Identify which cell holds the provided text, then report its [X, Y] central coordinate. 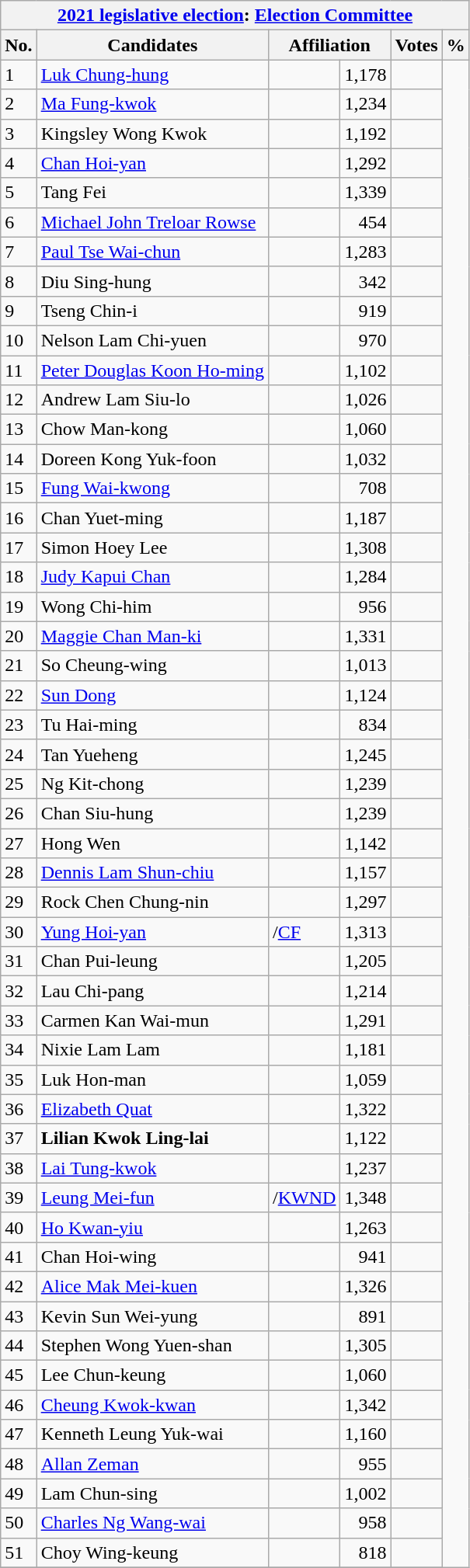
31 [19, 961]
26 [19, 813]
% [455, 45]
21 [19, 666]
Nixie Lam Lam [152, 1050]
/KWND [305, 1198]
Ma Fung-kwok [152, 104]
Leung Mei-fun [152, 1198]
Judy Kapui Chan [152, 577]
29 [19, 902]
43 [19, 1316]
Yung Hoi-yan [152, 932]
14 [19, 459]
1,059 [365, 1080]
Lau Chi-pang [152, 991]
1,297 [365, 902]
919 [365, 311]
1,245 [365, 754]
Ho Kwan-yiu [152, 1227]
Cheung Kwok-kwan [152, 1405]
Elizabeth Quat [152, 1109]
1,214 [365, 991]
32 [19, 991]
958 [365, 1523]
1,032 [365, 459]
Chan Siu-hung [152, 813]
1,160 [365, 1434]
Ng Kit-chong [152, 784]
1,192 [365, 134]
42 [19, 1286]
Lee Chun-keung [152, 1375]
Votes [416, 45]
Nelson Lam Chi-yuen [152, 340]
Michael John Treloar Rowse [152, 222]
834 [365, 725]
955 [365, 1464]
Dennis Lam Shun-chiu [152, 873]
Chow Man-kong [152, 429]
Candidates [152, 45]
No. [19, 45]
Sun Dong [152, 695]
1,292 [365, 163]
1,102 [365, 370]
1,348 [365, 1198]
/CF [305, 932]
Luk Hon-man [152, 1080]
Affiliation [329, 45]
Maggie Chan Man-ki [152, 636]
36 [19, 1109]
1,308 [365, 548]
11 [19, 370]
Doreen Kong Yuk-foon [152, 459]
30 [19, 932]
35 [19, 1080]
Diu Sing-hung [152, 281]
46 [19, 1405]
1,331 [365, 636]
1,205 [365, 961]
23 [19, 725]
342 [365, 281]
So Cheung-wing [152, 666]
970 [365, 340]
8 [19, 281]
34 [19, 1050]
1,313 [365, 932]
48 [19, 1464]
1,122 [365, 1139]
1,187 [365, 518]
1 [19, 75]
19 [19, 607]
Kingsley Wong Kwok [152, 134]
Kevin Sun Wei-yung [152, 1316]
15 [19, 488]
1,026 [365, 400]
38 [19, 1168]
1,322 [365, 1109]
1,305 [365, 1346]
708 [365, 488]
22 [19, 695]
51 [19, 1552]
13 [19, 429]
891 [365, 1316]
Chan Hoi-yan [152, 163]
45 [19, 1375]
Lai Tung-kwok [152, 1168]
41 [19, 1257]
17 [19, 548]
Kenneth Leung Yuk-wai [152, 1434]
24 [19, 754]
Chan Yuet-ming [152, 518]
Carmen Kan Wai-mun [152, 1020]
28 [19, 873]
40 [19, 1227]
Choy Wing-keung [152, 1552]
Wong Chi-him [152, 607]
1,263 [365, 1227]
4 [19, 163]
1,234 [365, 104]
2021 legislative election: Election Committee [235, 16]
49 [19, 1493]
Chan Hoi-wing [152, 1257]
18 [19, 577]
7 [19, 252]
25 [19, 784]
Hong Wen [152, 843]
818 [365, 1552]
1,178 [365, 75]
Tang Fei [152, 193]
1,342 [365, 1405]
Allan Zeman [152, 1464]
39 [19, 1198]
27 [19, 843]
16 [19, 518]
6 [19, 222]
Simon Hoey Lee [152, 548]
33 [19, 1020]
Lam Chun-sing [152, 1493]
454 [365, 222]
Lilian Kwok Ling-lai [152, 1139]
1,124 [365, 695]
1,291 [365, 1020]
12 [19, 400]
Charles Ng Wang-wai [152, 1523]
956 [365, 607]
1,002 [365, 1493]
Fung Wai-kwong [152, 488]
Rock Chen Chung-nin [152, 902]
1,013 [365, 666]
37 [19, 1139]
941 [365, 1257]
Tan Yueheng [152, 754]
50 [19, 1523]
Tu Hai-ming [152, 725]
1,181 [365, 1050]
44 [19, 1346]
47 [19, 1434]
20 [19, 636]
Paul Tse Wai-chun [152, 252]
1,283 [365, 252]
3 [19, 134]
1,326 [365, 1286]
10 [19, 340]
9 [19, 311]
Tseng Chin-i [152, 311]
Luk Chung-hung [152, 75]
Alice Mak Mei-kuen [152, 1286]
1,339 [365, 193]
Stephen Wong Yuen-shan [152, 1346]
Chan Pui-leung [152, 961]
Peter Douglas Koon Ho-ming [152, 370]
1,157 [365, 873]
2 [19, 104]
5 [19, 193]
1,237 [365, 1168]
1,142 [365, 843]
1,284 [365, 577]
Andrew Lam Siu-lo [152, 400]
